Output the (X, Y) coordinate of the center of the cell containing the given text.  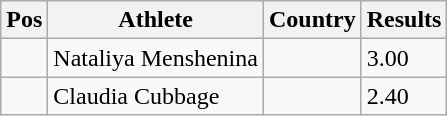
Country (312, 20)
Athlete (156, 20)
3.00 (404, 58)
Nataliya Menshenina (156, 58)
Results (404, 20)
2.40 (404, 96)
Pos (24, 20)
Claudia Cubbage (156, 96)
